For the text-containing cell, return its midpoint in (X, Y) coordinate format. 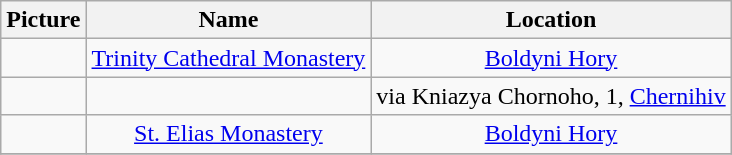
St. Elias Monastery (228, 134)
via Kniazya Chornoho, 1, Chernihiv (551, 96)
Picture (44, 20)
Name (228, 20)
Trinity Cathedral Monastery (228, 58)
Location (551, 20)
